Locate the cell with the specified text and output its [X, Y] center coordinate. 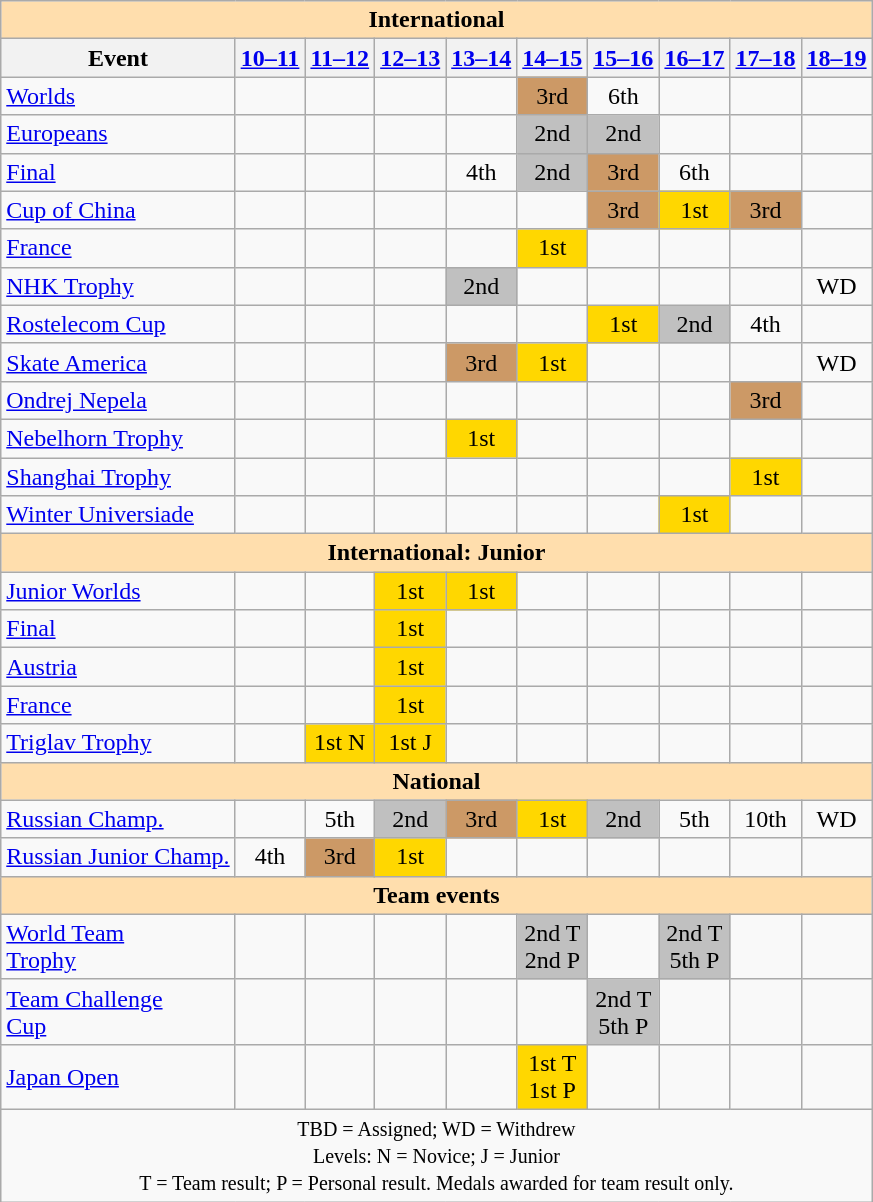
Junior Worlds [118, 591]
Europeans [118, 134]
12–13 [410, 58]
Japan Open [118, 1076]
14–15 [552, 58]
Austria [118, 667]
2nd T 2nd P [552, 946]
1st T 1st P [552, 1076]
17–18 [766, 58]
Team ChallengeCup [118, 1012]
Shanghai Trophy [118, 477]
Russian Champ. [118, 819]
National [436, 781]
TBD = Assigned; WD = Withdrew Levels: N = Novice; J = Junior T = Team result; P = Personal result. Medals awarded for team result only. [436, 1155]
Russian Junior Champ. [118, 857]
NHK Trophy [118, 286]
Worlds [118, 96]
1st N [340, 743]
International [436, 20]
Team events [436, 895]
International: Junior [436, 553]
Event [118, 58]
18–19 [836, 58]
Rostelecom Cup [118, 324]
Cup of China [118, 210]
10th [766, 819]
Skate America [118, 362]
World TeamTrophy [118, 946]
16–17 [694, 58]
Nebelhorn Trophy [118, 438]
Triglav Trophy [118, 743]
Winter Universiade [118, 515]
Ondrej Nepela [118, 400]
1st J [410, 743]
13–14 [482, 58]
15–16 [624, 58]
10–11 [270, 58]
11–12 [340, 58]
